Determine the [X, Y] coordinate at the center of the cell enclosing the given text.  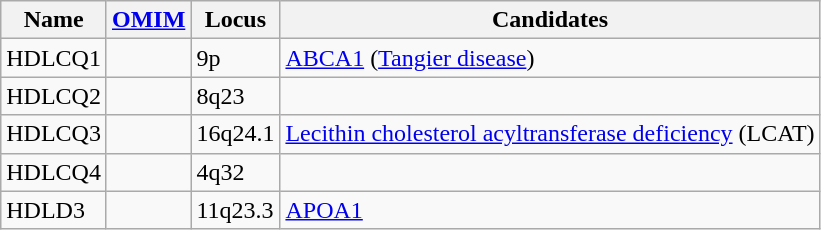
Locus [236, 20]
HDLCQ3 [54, 134]
HDLCQ1 [54, 58]
Lecithin cholesterol acyltransferase deficiency (LCAT) [550, 134]
APOA1 [550, 210]
16q24.1 [236, 134]
9p [236, 58]
Name [54, 20]
11q23.3 [236, 210]
OMIM [148, 20]
HDLD3 [54, 210]
8q23 [236, 96]
ABCA1 (Tangier disease) [550, 58]
HDLCQ4 [54, 172]
HDLCQ2 [54, 96]
Candidates [550, 20]
4q32 [236, 172]
